Return the (X, Y) coordinate for the center point of the cell that contains the specified text.  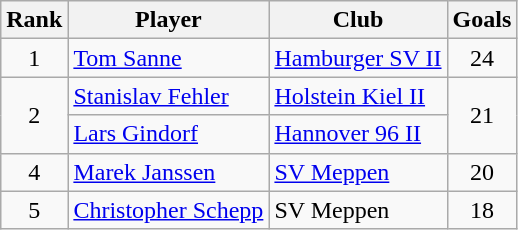
Lars Gindorf (168, 134)
Tom Sanne (168, 58)
2 (34, 115)
Marek Janssen (168, 172)
18 (482, 210)
Club (358, 20)
Hamburger SV II (358, 58)
24 (482, 58)
Rank (34, 20)
1 (34, 58)
Holstein Kiel II (358, 96)
21 (482, 115)
Christopher Schepp (168, 210)
Player (168, 20)
Stanislav Fehler (168, 96)
5 (34, 210)
Goals (482, 20)
20 (482, 172)
Hannover 96 II (358, 134)
4 (34, 172)
